Pinpoint the cell where the given text exists, returning its [X, Y] midpoint coordinate. 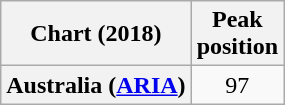
Chart (2018) [96, 34]
Australia (ARIA) [96, 85]
Peak position [237, 34]
97 [237, 85]
